For the text-containing cell, return its midpoint in [X, Y] coordinate format. 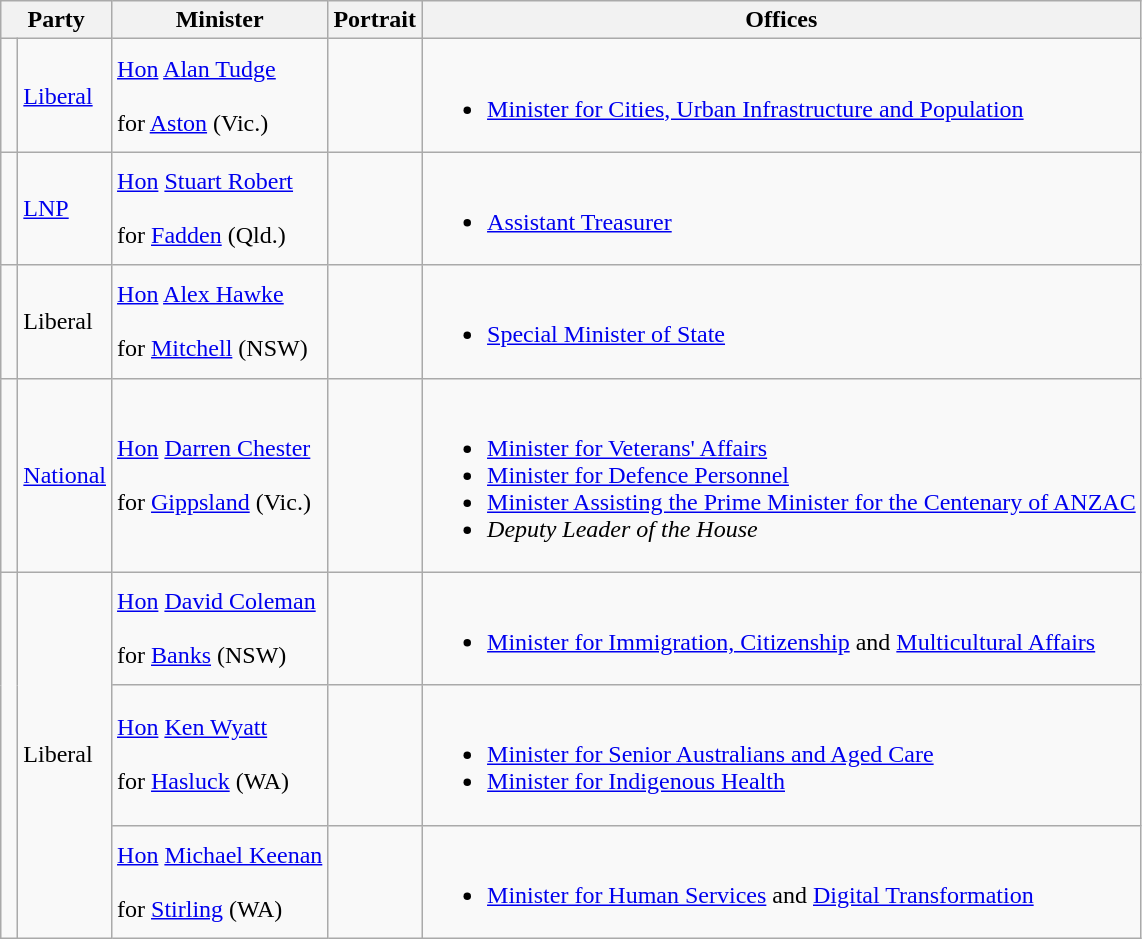
Special Minister of State [782, 322]
Hon Alan Tudge for Aston (Vic.) [220, 96]
Hon Alex Hawke for Mitchell (NSW) [220, 322]
Hon Michael Keenan for Stirling (WA) [220, 882]
Minister for Human Services and Digital Transformation [782, 882]
Portrait [375, 20]
Party [56, 20]
Minister [220, 20]
Assistant Treasurer [782, 208]
National [65, 475]
Minister for Senior Australians and Aged CareMinister for Indigenous Health [782, 755]
Hon Ken Wyatt for Hasluck (WA) [220, 755]
Hon David Coleman for Banks (NSW) [220, 628]
LNP [65, 208]
Minister for Cities, Urban Infrastructure and Population [782, 96]
Hon Darren Chester for Gippsland (Vic.) [220, 475]
Hon Stuart Robert for Fadden (Qld.) [220, 208]
Offices [782, 20]
Minister for Immigration, Citizenship and Multicultural Affairs [782, 628]
